Search for the cell housing the specified text and yield its [x, y] center coordinate. 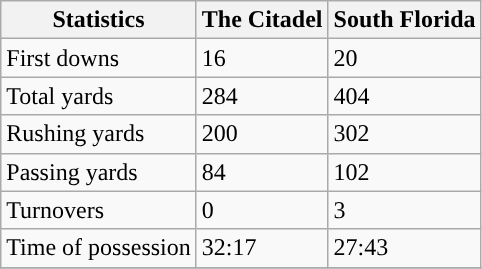
102 [404, 172]
Time of possession [99, 248]
84 [262, 172]
Rushing yards [99, 134]
302 [404, 134]
20 [404, 58]
3 [404, 210]
South Florida [404, 20]
Turnovers [99, 210]
32:17 [262, 248]
Passing yards [99, 172]
16 [262, 58]
404 [404, 96]
First downs [99, 58]
27:43 [404, 248]
0 [262, 210]
Statistics [99, 20]
The Citadel [262, 20]
Total yards [99, 96]
200 [262, 134]
284 [262, 96]
